Detect which cell encompasses the target text, then output its [X, Y] center coordinate. 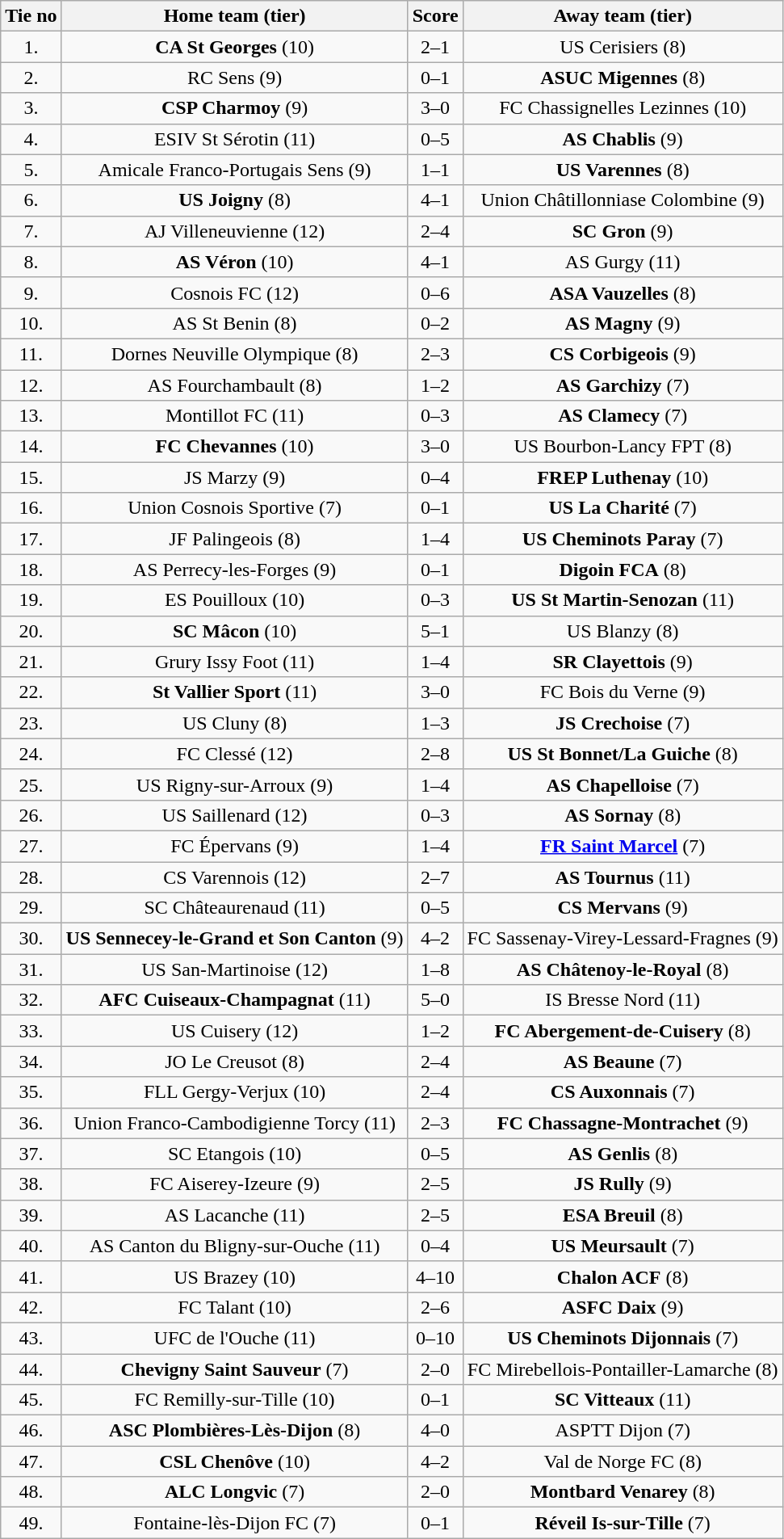
AS Canton du Bligny-sur-Ouche (11) [234, 1246]
19. [31, 600]
CA St Georges (10) [234, 47]
US Blanzy (8) [623, 631]
CS Corbigeois (9) [623, 354]
CSP Charmoy (9) [234, 108]
1–3 [435, 723]
Score [435, 16]
US St Bonnet/La Guiche (8) [623, 754]
43. [31, 1338]
37. [31, 1154]
US Cheminots Dijonnais (7) [623, 1338]
ESIV St Sérotin (11) [234, 139]
US Cheminots Paray (7) [623, 539]
9. [31, 292]
Away team (tier) [623, 16]
5–1 [435, 631]
ESA Breuil (8) [623, 1215]
31. [31, 969]
CS Mervans (9) [623, 908]
15. [31, 477]
Montillot FC (11) [234, 416]
16. [31, 508]
38. [31, 1184]
SC Vitteaux (11) [623, 1400]
US Cluny (8) [234, 723]
30. [31, 939]
4–0 [435, 1431]
FC Chassagne-Montrachet (9) [623, 1123]
Chalon ACF (8) [623, 1276]
AS Chapelloise (7) [623, 784]
6. [31, 200]
FREP Luthenay (10) [623, 477]
US Cerisiers (8) [623, 47]
2–7 [435, 877]
26. [31, 815]
5–0 [435, 1000]
SC Châteaurenaud (11) [234, 908]
14. [31, 447]
40. [31, 1246]
JS Crechoise (7) [623, 723]
ASC Plombières-Lès-Dijon (8) [234, 1431]
35. [31, 1092]
AJ Villeneuvienne (12) [234, 231]
42. [31, 1307]
JO Le Creusot (8) [234, 1062]
AS Perrecy-les-Forges (9) [234, 570]
Fontaine-lès-Dijon FC (7) [234, 1523]
Réveil Is-sur-Tille (7) [623, 1523]
ASFC Daix (9) [623, 1307]
AS Tournus (11) [623, 877]
Home team (tier) [234, 16]
2–6 [435, 1307]
22. [31, 692]
US Brazey (10) [234, 1276]
Dornes Neuville Olympique (8) [234, 354]
8. [31, 262]
US Sennecey-le-Grand et Son Canton (9) [234, 939]
FLL Gergy-Verjux (10) [234, 1092]
44. [31, 1369]
Grury Issy Foot (11) [234, 662]
JS Rully (9) [623, 1184]
US Meursault (7) [623, 1246]
UFC de l'Ouche (11) [234, 1338]
ALC Longvic (7) [234, 1492]
FC Chevannes (10) [234, 447]
0–6 [435, 292]
AFC Cuiseaux-Champagnat (11) [234, 1000]
17. [31, 539]
49. [31, 1523]
3. [31, 108]
0–10 [435, 1338]
SR Clayettois (9) [623, 662]
CSL Chenôve (10) [234, 1461]
10. [31, 323]
SC Gron (9) [623, 231]
2. [31, 78]
32. [31, 1000]
Union Cosnois Sportive (7) [234, 508]
AS Lacanche (11) [234, 1215]
FC Épervans (9) [234, 846]
AS Véron (10) [234, 262]
US Varennes (8) [623, 170]
48. [31, 1492]
Val de Norge FC (8) [623, 1461]
FC Talant (10) [234, 1307]
Union Franco-Cambodigienne Torcy (11) [234, 1123]
US Joigny (8) [234, 200]
FC Clessé (12) [234, 754]
US St Martin-Senozan (11) [623, 600]
25. [31, 784]
CS Varennois (12) [234, 877]
FC Bois du Verne (9) [623, 692]
AS Garchizy (7) [623, 385]
IS Bresse Nord (11) [623, 1000]
11. [31, 354]
5. [31, 170]
Digoin FCA (8) [623, 570]
45. [31, 1400]
AS St Benin (8) [234, 323]
FC Remilly-sur-Tille (10) [234, 1400]
12. [31, 385]
AS Magny (9) [623, 323]
Cosnois FC (12) [234, 292]
Tie no [31, 16]
ASPTT Dijon (7) [623, 1431]
13. [31, 416]
AS Chablis (9) [623, 139]
28. [31, 877]
2–8 [435, 754]
US Cuisery (12) [234, 1031]
ASUC Migennes (8) [623, 78]
4–10 [435, 1276]
AS Beaune (7) [623, 1062]
1. [31, 47]
7. [31, 231]
Montbard Venarey (8) [623, 1492]
36. [31, 1123]
AS Genlis (8) [623, 1154]
AS Fourchambault (8) [234, 385]
CS Auxonnais (7) [623, 1092]
2–1 [435, 47]
46. [31, 1431]
29. [31, 908]
39. [31, 1215]
ES Pouilloux (10) [234, 600]
34. [31, 1062]
US San-Martinoise (12) [234, 969]
FC Sassenay-Virey-Lessard-Fragnes (9) [623, 939]
AS Clamecy (7) [623, 416]
41. [31, 1276]
23. [31, 723]
FC Mirebellois-Pontailler-Lamarche (8) [623, 1369]
AS Châtenoy-le-Royal (8) [623, 969]
AS Gurgy (11) [623, 262]
0–2 [435, 323]
RC Sens (9) [234, 78]
ASA Vauzelles (8) [623, 292]
33. [31, 1031]
4. [31, 139]
FC Chassignelles Lezinnes (10) [623, 108]
US Rigny-sur-Arroux (9) [234, 784]
FC Abergement-de-Cuisery (8) [623, 1031]
18. [31, 570]
21. [31, 662]
JS Marzy (9) [234, 477]
US La Charité (7) [623, 508]
FR Saint Marcel (7) [623, 846]
Union Châtillonniase Colombine (9) [623, 200]
Amicale Franco-Portugais Sens (9) [234, 170]
FC Aiserey-Izeure (9) [234, 1184]
AS Sornay (8) [623, 815]
Chevigny Saint Sauveur (7) [234, 1369]
27. [31, 846]
20. [31, 631]
US Saillenard (12) [234, 815]
St Vallier Sport (11) [234, 692]
1–1 [435, 170]
24. [31, 754]
47. [31, 1461]
US Bourbon-Lancy FPT (8) [623, 447]
JF Palingeois (8) [234, 539]
SC Mâcon (10) [234, 631]
1–8 [435, 969]
SC Etangois (10) [234, 1154]
